Extract the [X, Y] coordinate from the center of the cell holding the provided text.  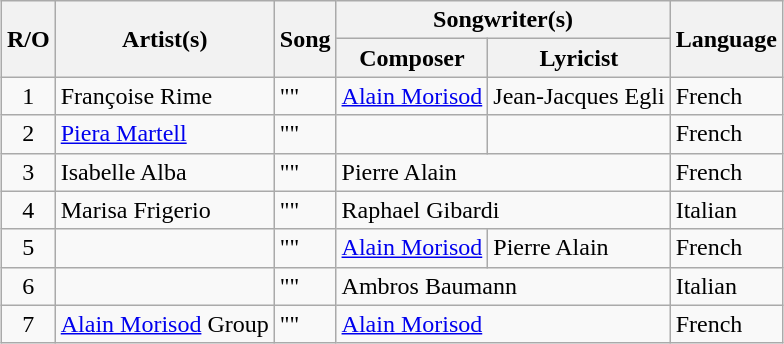
4 [28, 210]
6 [28, 286]
1 [28, 96]
2 [28, 134]
Artist(s) [164, 39]
Raphael Gibardi [503, 210]
Marisa Frigerio [164, 210]
Ambros Baumann [503, 286]
5 [28, 248]
Composer [412, 58]
Françoise Rime [164, 96]
3 [28, 172]
Songwriter(s) [503, 20]
Alain Morisod Group [164, 324]
Piera Martell [164, 134]
R/O [28, 39]
7 [28, 324]
Lyricist [579, 58]
Language [726, 39]
Jean-Jacques Egli [579, 96]
Song [305, 39]
Isabelle Alba [164, 172]
